Pinpoint the cell where the given text exists, returning its [X, Y] midpoint coordinate. 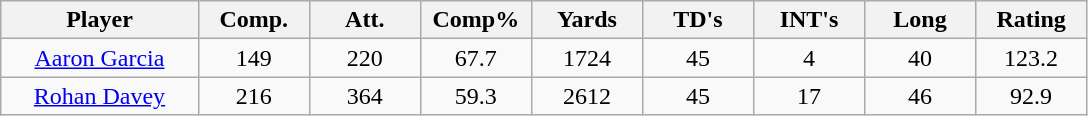
46 [920, 96]
Rohan Davey [100, 96]
4 [808, 58]
TD's [698, 20]
67.7 [476, 58]
Player [100, 20]
Att. [364, 20]
Comp% [476, 20]
Long [920, 20]
Comp. [254, 20]
123.2 [1032, 58]
364 [364, 96]
2612 [586, 96]
INT's [808, 20]
Aaron Garcia [100, 58]
1724 [586, 58]
40 [920, 58]
17 [808, 96]
59.3 [476, 96]
Rating [1032, 20]
220 [364, 58]
92.9 [1032, 96]
149 [254, 58]
216 [254, 96]
Yards [586, 20]
